Scan for the cell matching the given text and deliver its (x, y) coordinate at center. 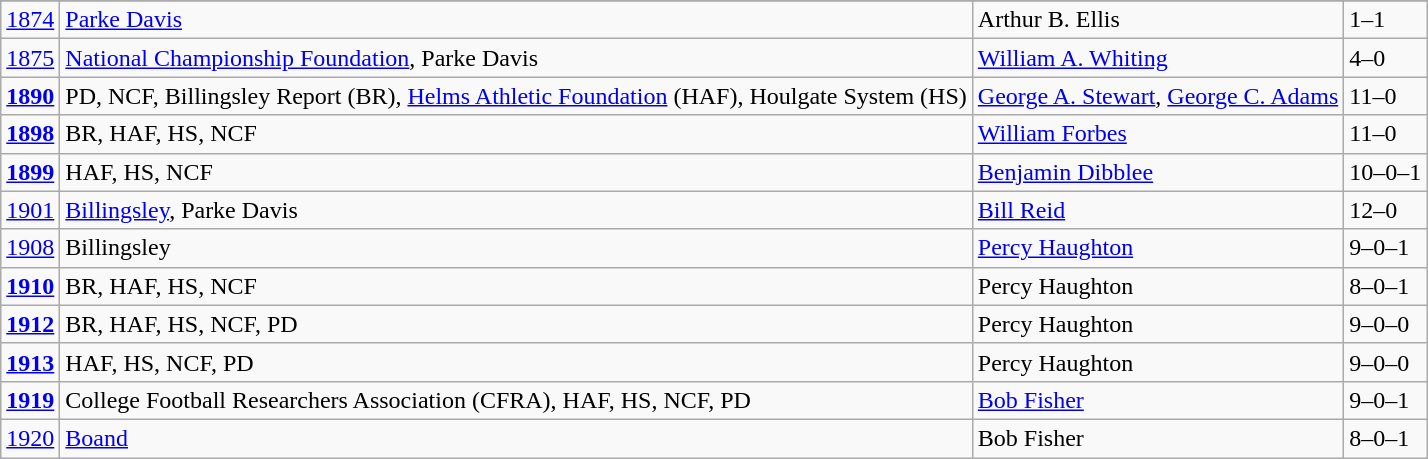
1913 (30, 362)
Billingsley (516, 248)
HAF, HS, NCF, PD (516, 362)
Billingsley, Parke Davis (516, 210)
1908 (30, 248)
1875 (30, 58)
1890 (30, 96)
Bill Reid (1158, 210)
4–0 (1386, 58)
1919 (30, 400)
George A. Stewart, George C. Adams (1158, 96)
1912 (30, 324)
PD, NCF, Billingsley Report (BR), Helms Athletic Foundation (HAF), Houlgate System (HS) (516, 96)
College Football Researchers Association (CFRA), HAF, HS, NCF, PD (516, 400)
William A. Whiting (1158, 58)
1901 (30, 210)
William Forbes (1158, 134)
National Championship Foundation, Parke Davis (516, 58)
1910 (30, 286)
BR, HAF, HS, NCF, PD (516, 324)
Arthur B. Ellis (1158, 20)
Boand (516, 438)
1899 (30, 172)
Parke Davis (516, 20)
12–0 (1386, 210)
Benjamin Dibblee (1158, 172)
1–1 (1386, 20)
HAF, HS, NCF (516, 172)
10–0–1 (1386, 172)
1874 (30, 20)
1920 (30, 438)
1898 (30, 134)
